Scan for the cell matching the given text and deliver its [x, y] coordinate at center. 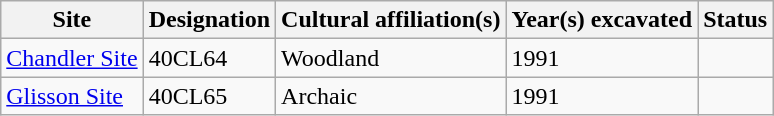
40CL65 [209, 96]
Chandler Site [72, 58]
Glisson Site [72, 96]
Archaic [391, 96]
Cultural affiliation(s) [391, 20]
Designation [209, 20]
Status [736, 20]
Year(s) excavated [602, 20]
Woodland [391, 58]
40CL64 [209, 58]
Site [72, 20]
